Search for the cell housing the specified text and yield its (x, y) center coordinate. 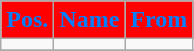
From (159, 20)
Name (90, 20)
Pos. (28, 20)
